Locate the cell with the specified text and output its (X, Y) center coordinate. 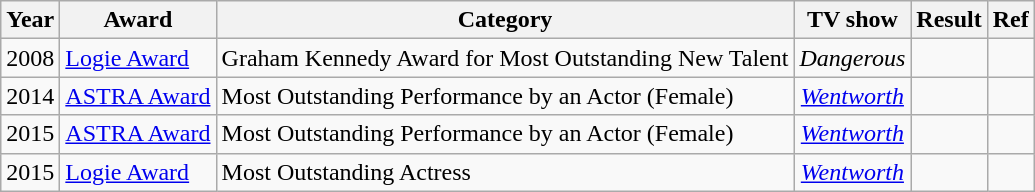
2014 (30, 96)
Award (138, 20)
Result (949, 20)
Dangerous (852, 58)
Graham Kennedy Award for Most Outstanding New Talent (505, 58)
Year (30, 20)
Most Outstanding Actress (505, 172)
Category (505, 20)
Ref (1010, 20)
TV show (852, 20)
2008 (30, 58)
